Detect which cell encompasses the target text, then output its [x, y] center coordinate. 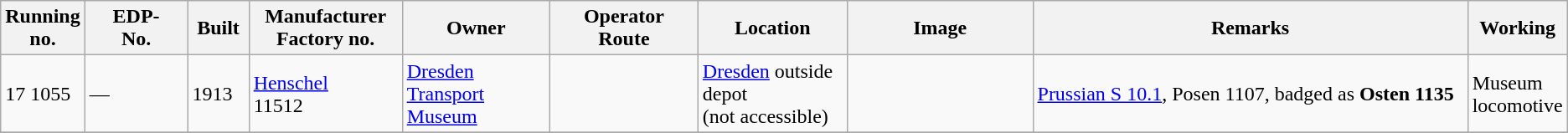
ManufacturerFactory no. [325, 28]
Dresden outside depot(not accessible) [772, 94]
Built [218, 28]
Owner [476, 28]
17 1055 [43, 94]
Remarks [1250, 28]
— [136, 94]
Image [940, 28]
Working [1518, 28]
Dresden Transport Museum [476, 94]
EDP-No. [136, 28]
Prussian S 10.1, Posen 1107, badged as Osten 1135 [1250, 94]
Henschel11512 [325, 94]
Runningno. [43, 28]
Museum locomotive [1518, 94]
1913 [218, 94]
Location [772, 28]
OperatorRoute [625, 28]
